Extract the (x, y) coordinate from the center of the cell holding the provided text.  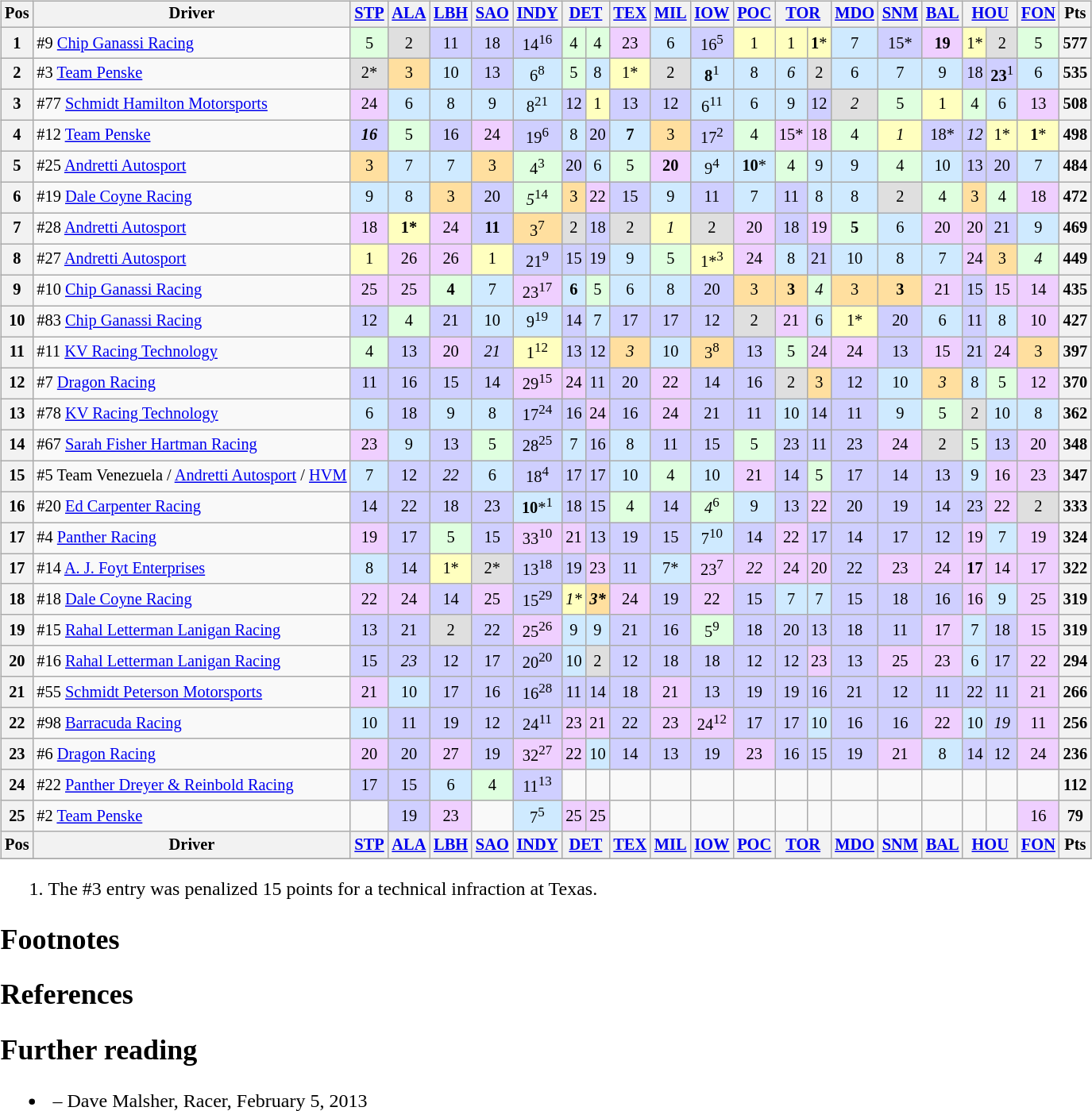
710 (712, 538)
#27 Andretti Autosport (191, 259)
348 (1075, 445)
1*3 (712, 259)
10* (754, 167)
196 (538, 135)
397 (1075, 353)
611 (712, 105)
1724 (538, 415)
#11 KV Racing Technology (191, 353)
#3 Team Penske (191, 73)
294 (1075, 661)
472 (1075, 197)
322 (1075, 569)
#55 Schmidt Peterson Motorsports (191, 692)
1318 (538, 569)
#5 Team Venezuela / Andretti Autosport / HVM (191, 476)
27 (451, 754)
821 (538, 105)
1628 (538, 692)
2317 (538, 291)
427 (1075, 321)
#7 Dragon Racing (191, 383)
370 (1075, 383)
#16 Rahal Letterman Lanigan Racing (191, 661)
#14 A. J. Foyt Enterprises (191, 569)
2020 (538, 661)
#9 Chip Ganassi Racing (191, 43)
#2 Team Penske (191, 816)
59 (712, 631)
514 (538, 197)
#10 Chip Ganassi Racing (191, 291)
#28 Andretti Autosport (191, 229)
1113 (538, 785)
2825 (538, 445)
#98 Barracuda Racing (191, 723)
#18 Dale Coyne Racing (191, 599)
172 (712, 135)
79 (1075, 816)
3227 (538, 754)
184 (538, 476)
#19 Dale Coyne Racing (191, 197)
37 (538, 229)
469 (1075, 229)
#83 Chip Ganassi Racing (191, 321)
1416 (538, 43)
7* (670, 569)
81 (712, 73)
68 (538, 73)
237 (712, 569)
2411 (538, 723)
236 (1075, 754)
43 (538, 167)
508 (1075, 105)
219 (538, 259)
#78 KV Racing Technology (191, 415)
266 (1075, 692)
#67 Sarah Fisher Hartman Racing (191, 445)
435 (1075, 291)
324 (1075, 538)
2412 (712, 723)
165 (712, 43)
484 (1075, 167)
#4 Panther Racing (191, 538)
#12 Team Penske (191, 135)
3* (597, 599)
94 (712, 167)
38 (712, 353)
577 (1075, 43)
#15 Rahal Letterman Lanigan Racing (191, 631)
#20 Ed Carpenter Racing (191, 507)
46 (712, 507)
919 (538, 321)
333 (1075, 507)
362 (1075, 415)
347 (1075, 476)
#25 Andretti Autosport (191, 167)
535 (1075, 73)
3310 (538, 538)
2526 (538, 631)
1529 (538, 599)
#77 Schmidt Hamilton Motorsports (191, 105)
256 (1075, 723)
498 (1075, 135)
449 (1075, 259)
2915 (538, 383)
#6 Dragon Racing (191, 754)
#22 Panther Dreyer & Reinbold Racing (191, 785)
231 (1002, 73)
75 (538, 816)
18* (943, 135)
10*1 (538, 507)
